Return the (x, y) coordinate for the center point of the cell that contains the specified text.  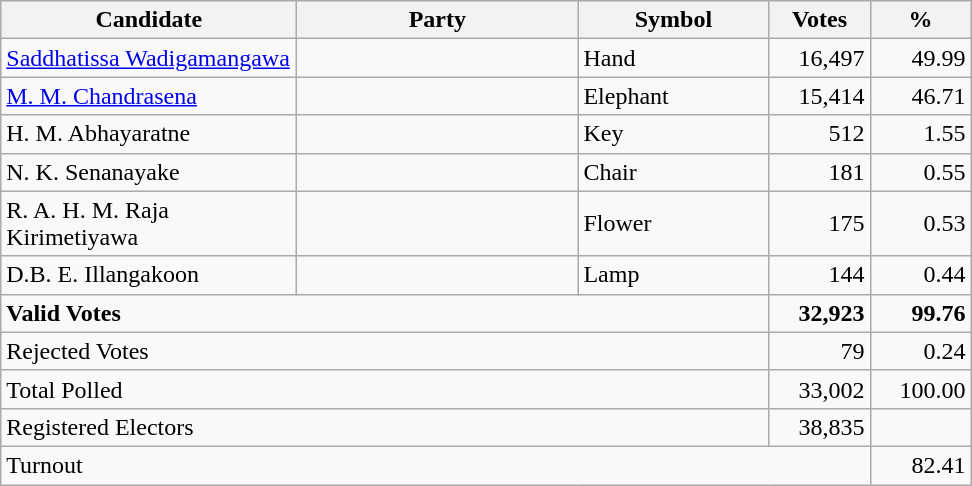
R. A. H. M. Raja Kirimetiyawa (149, 224)
0.24 (920, 351)
15,414 (820, 96)
181 (820, 172)
Symbol (674, 20)
0.53 (920, 224)
46.71 (920, 96)
Elephant (674, 96)
Total Polled (385, 389)
144 (820, 275)
Turnout (436, 465)
D.B. E. Illangakoon (149, 275)
Flower (674, 224)
99.76 (920, 313)
512 (820, 134)
Votes (820, 20)
79 (820, 351)
Valid Votes (385, 313)
33,002 (820, 389)
0.55 (920, 172)
0.44 (920, 275)
49.99 (920, 58)
100.00 (920, 389)
Party (438, 20)
Candidate (149, 20)
Lamp (674, 275)
16,497 (820, 58)
Rejected Votes (385, 351)
N. K. Senanayake (149, 172)
Chair (674, 172)
Hand (674, 58)
Key (674, 134)
Saddhatissa Wadigamangawa (149, 58)
% (920, 20)
Registered Electors (385, 427)
1.55 (920, 134)
H. M. Abhayaratne (149, 134)
38,835 (820, 427)
32,923 (820, 313)
82.41 (920, 465)
M. M. Chandrasena (149, 96)
175 (820, 224)
